Determine the [x, y] coordinate at the center of the cell enclosing the given text.  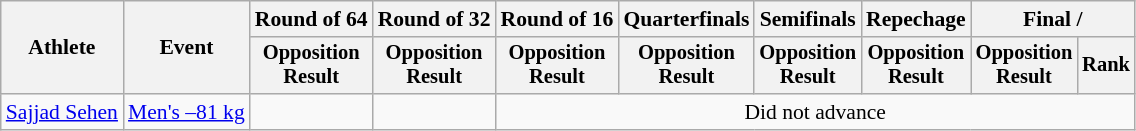
Sajjad Sehen [62, 112]
Rank [1106, 66]
Repechage [916, 19]
Round of 32 [434, 19]
Quarterfinals [686, 19]
Final / [1053, 19]
Men's –81 kg [186, 112]
Round of 16 [558, 19]
Did not advance [816, 112]
Round of 64 [312, 19]
Event [186, 48]
Semifinals [808, 19]
Athlete [62, 48]
